Extract the [x, y] coordinate from the center of the cell holding the provided text.  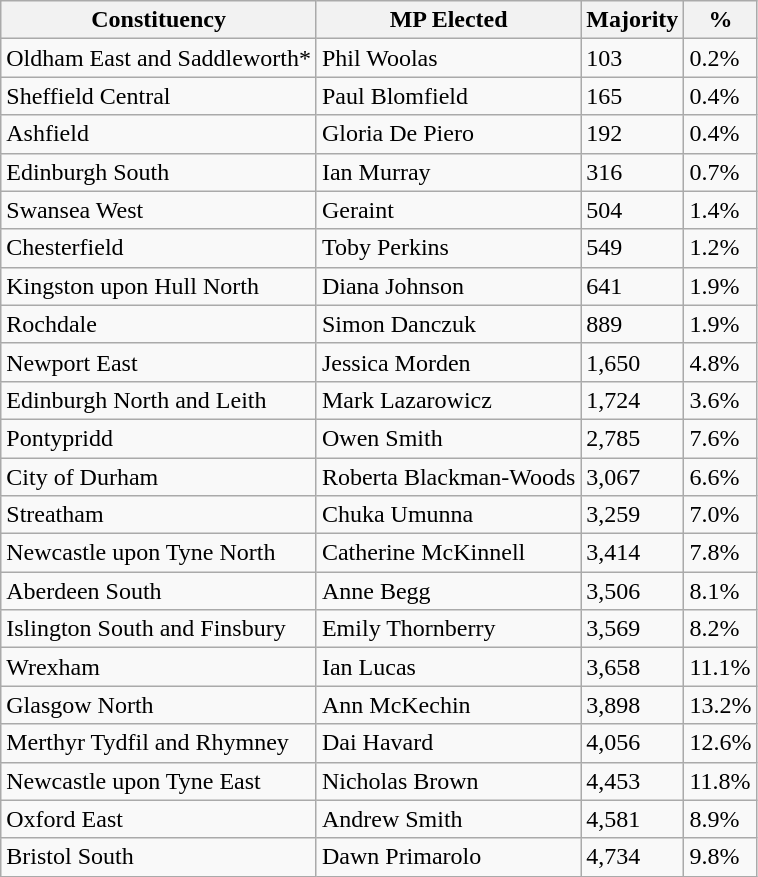
192 [632, 134]
1,724 [632, 400]
1,650 [632, 362]
4,581 [632, 819]
Newport East [159, 362]
103 [632, 58]
3.6% [720, 400]
8.2% [720, 629]
4,453 [632, 781]
3,067 [632, 477]
Newcastle upon Tyne East [159, 781]
7.6% [720, 438]
Oldham East and Saddleworth* [159, 58]
Streatham [159, 515]
Chesterfield [159, 248]
11.1% [720, 667]
Aberdeen South [159, 591]
7.0% [720, 515]
Majority [632, 20]
3,658 [632, 667]
Toby Perkins [448, 248]
Andrew Smith [448, 819]
Swansea West [159, 210]
8.9% [720, 819]
504 [632, 210]
8.1% [720, 591]
Rochdale [159, 324]
Geraint [448, 210]
Newcastle upon Tyne North [159, 553]
641 [632, 286]
MP Elected [448, 20]
Merthyr Tydfil and Rhymney [159, 743]
4.8% [720, 362]
3,414 [632, 553]
3,569 [632, 629]
Ann McKechin [448, 705]
Ashfield [159, 134]
Emily Thornberry [448, 629]
Dai Havard [448, 743]
4,734 [632, 857]
0.7% [720, 172]
13.2% [720, 705]
11.8% [720, 781]
4,056 [632, 743]
Catherine McKinnell [448, 553]
165 [632, 96]
Gloria De Piero [448, 134]
2,785 [632, 438]
Mark Lazarowicz [448, 400]
Diana Johnson [448, 286]
Paul Blomfield [448, 96]
Phil Woolas [448, 58]
Glasgow North [159, 705]
Wrexham [159, 667]
Chuka Umunna [448, 515]
Edinburgh North and Leith [159, 400]
City of Durham [159, 477]
Kingston upon Hull North [159, 286]
Bristol South [159, 857]
Anne Begg [448, 591]
9.8% [720, 857]
% [720, 20]
Jessica Morden [448, 362]
3,259 [632, 515]
Simon Danczuk [448, 324]
7.8% [720, 553]
889 [632, 324]
1.4% [720, 210]
Owen Smith [448, 438]
Dawn Primarolo [448, 857]
Nicholas Brown [448, 781]
Edinburgh South [159, 172]
6.6% [720, 477]
Pontypridd [159, 438]
1.2% [720, 248]
Roberta Blackman-Woods [448, 477]
3,506 [632, 591]
316 [632, 172]
Sheffield Central [159, 96]
Ian Murray [448, 172]
0.2% [720, 58]
3,898 [632, 705]
549 [632, 248]
Islington South and Finsbury [159, 629]
Ian Lucas [448, 667]
Oxford East [159, 819]
12.6% [720, 743]
Constituency [159, 20]
